Provide the (X, Y) coordinate of the cell's center where the given text is located.  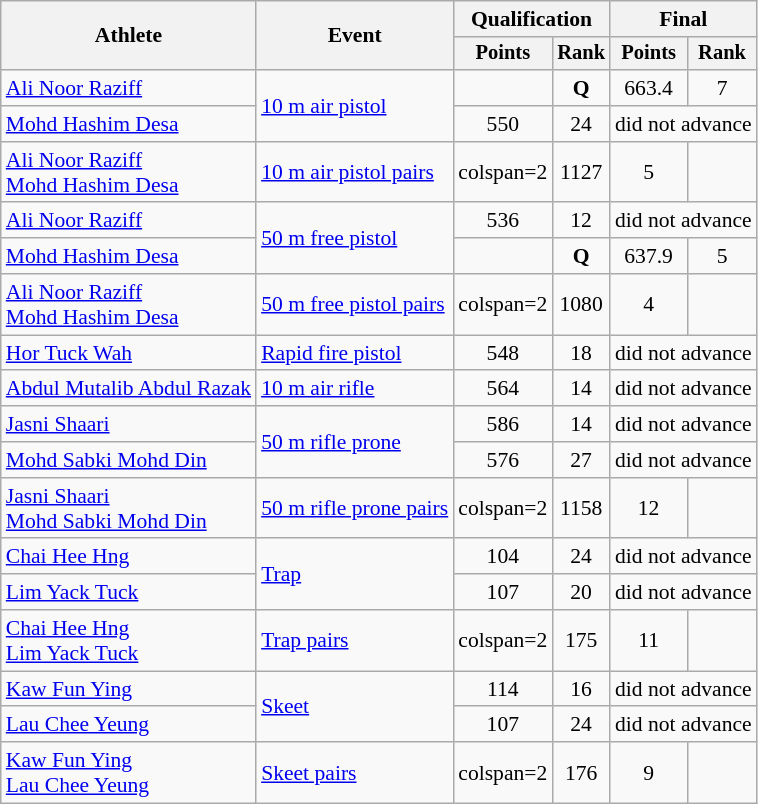
20 (581, 592)
50 m rifle prone (354, 442)
7 (722, 88)
Hor Tuck Wah (128, 353)
Event (354, 36)
9 (648, 772)
11 (648, 640)
Final (684, 19)
564 (502, 389)
Chai Hee Hng (128, 557)
586 (502, 424)
Rapid fire pistol (354, 353)
548 (502, 353)
Lim Yack Tuck (128, 592)
Skeet pairs (354, 772)
Lau Chee Yeung (128, 725)
175 (581, 640)
16 (581, 689)
10 m air rifle (354, 389)
114 (502, 689)
1158 (581, 508)
10 m air pistol (354, 106)
637.9 (648, 256)
536 (502, 221)
Trap pairs (354, 640)
Jasni ShaariMohd Sabki Mohd Din (128, 508)
550 (502, 124)
Mohd Sabki Mohd Din (128, 460)
1080 (581, 304)
Abdul Mutalib Abdul Razak (128, 389)
Kaw Fun Ying (128, 689)
104 (502, 557)
576 (502, 460)
Athlete (128, 36)
663.4 (648, 88)
Chai Hee HngLim Yack Tuck (128, 640)
50 m rifle prone pairs (354, 508)
176 (581, 772)
10 m air pistol pairs (354, 172)
27 (581, 460)
Skeet (354, 706)
4 (648, 304)
Qualification (532, 19)
Trap (354, 574)
50 m free pistol pairs (354, 304)
18 (581, 353)
Kaw Fun YingLau Chee Yeung (128, 772)
50 m free pistol (354, 238)
Jasni Shaari (128, 424)
1127 (581, 172)
